Detect which cell encompasses the target text, then output its [X, Y] center coordinate. 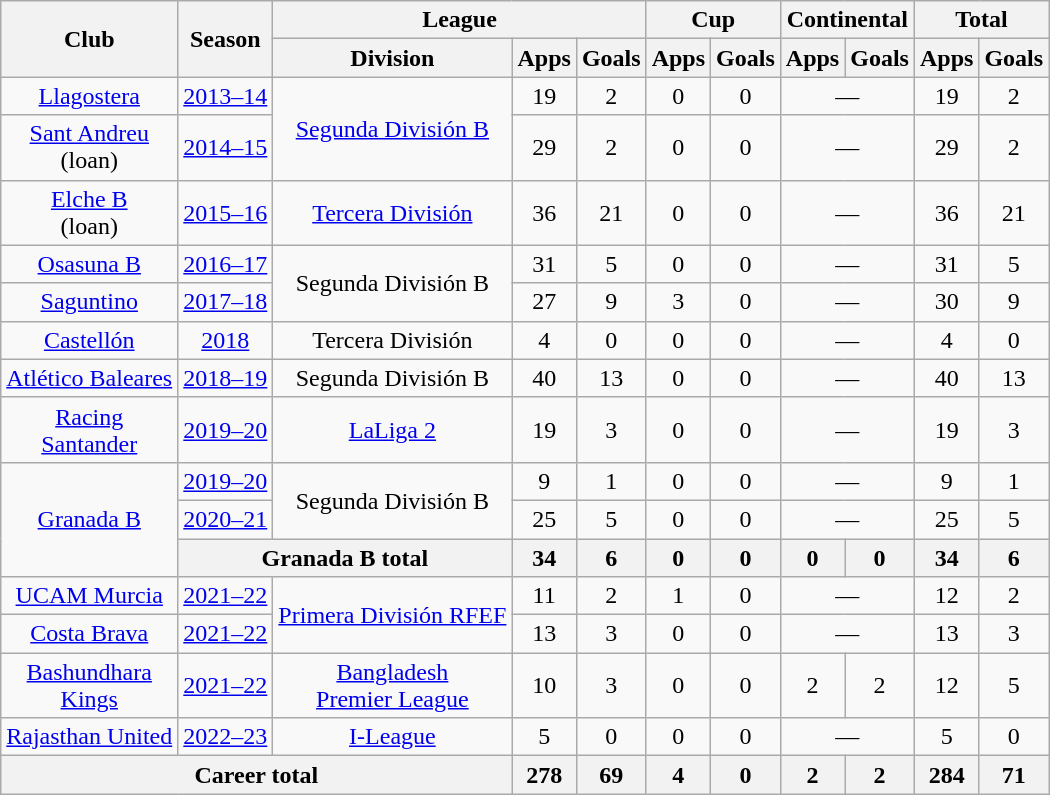
2018 [226, 340]
Bangladesh Premier League [392, 686]
Season [226, 39]
Elche B (loan) [90, 212]
2013–14 [226, 96]
Saguntino [90, 302]
Total [981, 20]
2022–23 [226, 737]
278 [544, 775]
League [460, 20]
11 [544, 596]
Primera División RFEF [392, 615]
Division [392, 58]
Castellón [90, 340]
69 [611, 775]
30 [946, 302]
27 [544, 302]
Costa Brava [90, 634]
2016–17 [226, 264]
LaLiga 2 [392, 430]
Granada B total [345, 557]
UCAM Murcia [90, 596]
284 [946, 775]
Sant Andreu (loan) [90, 148]
2015–16 [226, 212]
Granada B [90, 519]
Bashundhara Kings [90, 686]
71 [1014, 775]
I-League [392, 737]
Cup [713, 20]
10 [544, 686]
Atlético Baleares [90, 378]
2014–15 [226, 148]
Career total [256, 775]
2020–21 [226, 519]
Club [90, 39]
Rajasthan United [90, 737]
Osasuna B [90, 264]
Llagostera [90, 96]
Continental [847, 20]
2018–19 [226, 378]
2017–18 [226, 302]
Racing Santander [90, 430]
